From the cell containing the given text, extract its center point as (x, y) coordinate. 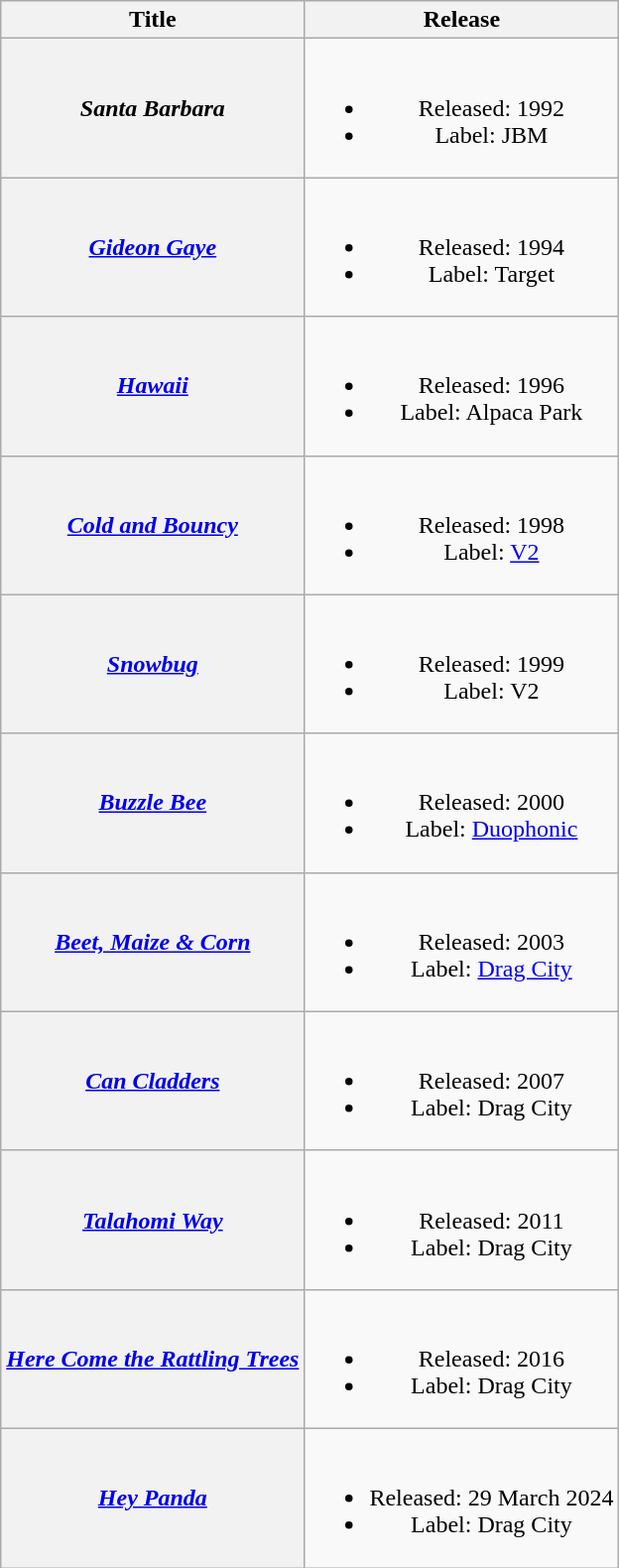
Here Come the Rattling Trees (153, 1359)
Released: 1996Label: Alpaca Park (462, 386)
Title (153, 20)
Released: 1992Label: JBM (462, 108)
Released: 1994Label: Target (462, 247)
Released: 2003Label: Drag City (462, 942)
Hey Panda (153, 1498)
Beet, Maize & Corn (153, 942)
Can Cladders (153, 1081)
Released: 29 March 2024Label: Drag City (462, 1498)
Hawaii (153, 386)
Buzzle Bee (153, 803)
Released: 2007Label: Drag City (462, 1081)
Release (462, 20)
Gideon Gaye (153, 247)
Cold and Bouncy (153, 525)
Released: 2016Label: Drag City (462, 1359)
Talahomi Way (153, 1220)
Released: 1998Label: V2 (462, 525)
Santa Barbara (153, 108)
Snowbug (153, 664)
Released: 1999Label: V2 (462, 664)
Released: 2000Label: Duophonic (462, 803)
Released: 2011Label: Drag City (462, 1220)
